Pinpoint the cell where the given text exists, returning its [X, Y] midpoint coordinate. 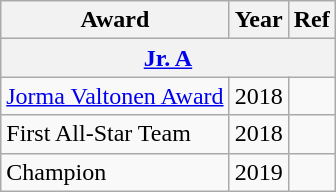
Jr. A [168, 58]
Champion [115, 172]
Award [115, 20]
First All-Star Team [115, 134]
Jorma Valtonen Award [115, 96]
Ref [312, 20]
Year [258, 20]
2019 [258, 172]
